For the text-containing cell, return its midpoint in (X, Y) coordinate format. 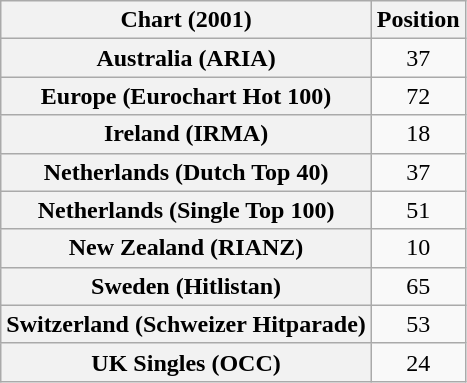
Position (418, 20)
72 (418, 96)
Chart (2001) (186, 20)
Switzerland (Schweizer Hitparade) (186, 324)
65 (418, 286)
51 (418, 210)
24 (418, 362)
Europe (Eurochart Hot 100) (186, 96)
Ireland (IRMA) (186, 134)
New Zealand (RIANZ) (186, 248)
Sweden (Hitlistan) (186, 286)
Netherlands (Single Top 100) (186, 210)
10 (418, 248)
53 (418, 324)
18 (418, 134)
UK Singles (OCC) (186, 362)
Netherlands (Dutch Top 40) (186, 172)
Australia (ARIA) (186, 58)
